Provide the [x, y] coordinate of the cell's center where the given text is located.  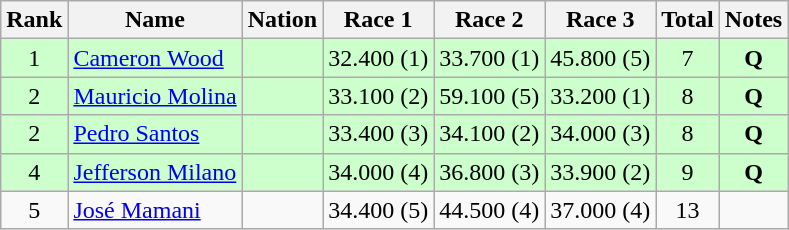
34.000 (3) [600, 134]
34.000 (4) [378, 172]
5 [34, 210]
Race 1 [378, 20]
Cameron Wood [155, 58]
9 [688, 172]
59.100 (5) [490, 96]
Pedro Santos [155, 134]
34.100 (2) [490, 134]
Name [155, 20]
13 [688, 210]
33.900 (2) [600, 172]
34.400 (5) [378, 210]
Race 3 [600, 20]
36.800 (3) [490, 172]
Race 2 [490, 20]
33.200 (1) [600, 96]
33.400 (3) [378, 134]
Mauricio Molina [155, 96]
Jefferson Milano [155, 172]
Total [688, 20]
44.500 (4) [490, 210]
Rank [34, 20]
1 [34, 58]
33.700 (1) [490, 58]
Notes [753, 20]
7 [688, 58]
45.800 (5) [600, 58]
37.000 (4) [600, 210]
Nation [282, 20]
33.100 (2) [378, 96]
4 [34, 172]
32.400 (1) [378, 58]
José Mamani [155, 210]
